Extract the (x, y) coordinate from the center of the cell holding the provided text.  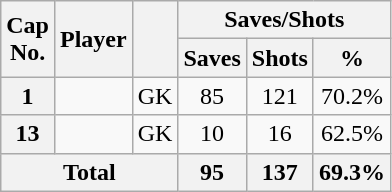
Saves/Shots (284, 20)
121 (280, 96)
Player (93, 39)
85 (212, 96)
Total (90, 172)
Shots (280, 58)
1 (28, 96)
10 (212, 134)
% (352, 58)
16 (280, 134)
70.2% (352, 96)
69.3% (352, 172)
13 (28, 134)
95 (212, 172)
137 (280, 172)
Saves (212, 58)
CapNo. (28, 39)
62.5% (352, 134)
